Search for the cell housing the specified text and yield its [x, y] center coordinate. 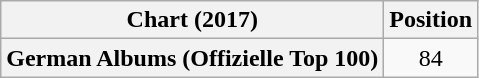
German Albums (Offizielle Top 100) [192, 58]
Chart (2017) [192, 20]
Position [431, 20]
84 [431, 58]
